Return the [x, y] coordinate for the center point of the cell that contains the specified text.  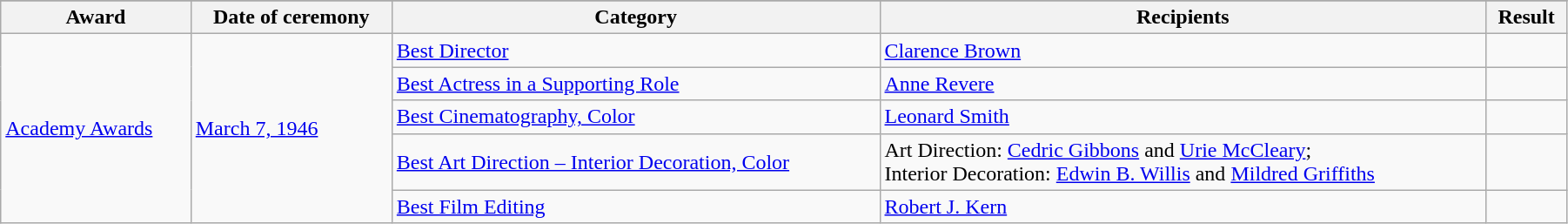
Best Director [635, 51]
Recipients [1183, 17]
Academy Awards [96, 129]
March 7, 1946 [291, 129]
Best Art Direction – Interior Decoration, Color [635, 162]
Result [1526, 17]
Best Cinematography, Color [635, 117]
Date of ceremony [291, 17]
Leonard Smith [1183, 117]
Clarence Brown [1183, 51]
Best Actress in a Supporting Role [635, 84]
Robert J. Kern [1183, 207]
Best Film Editing [635, 207]
Award [96, 17]
Category [635, 17]
Art Direction: Cedric Gibbons and Urie McCleary;Interior Decoration: Edwin B. Willis and Mildred Griffiths [1183, 162]
Anne Revere [1183, 84]
